Identify which cell holds the provided text, then report its [X, Y] central coordinate. 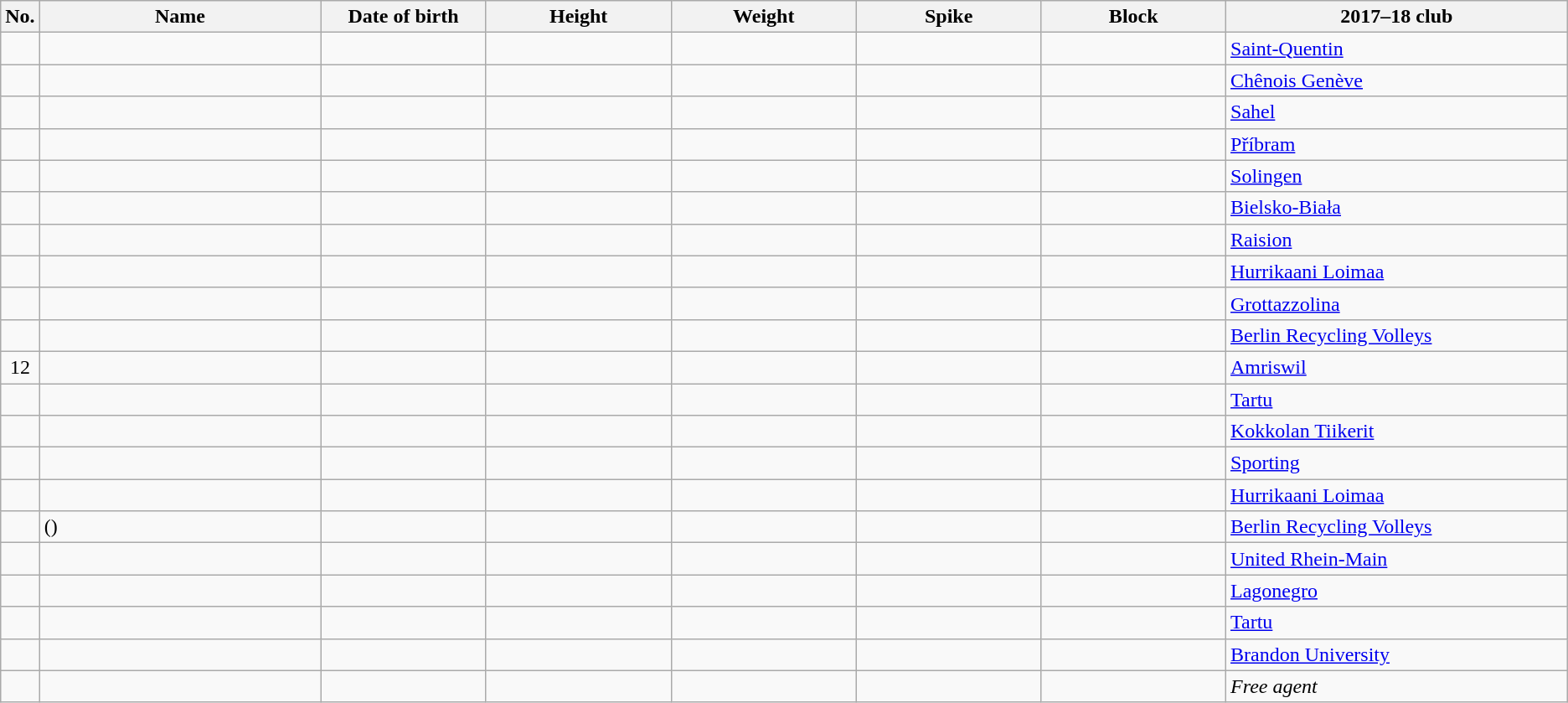
12 [20, 367]
Weight [764, 17]
Grottazzolina [1397, 303]
Sporting [1397, 463]
Block [1134, 17]
Kokkolan Tiikerit [1397, 432]
Sahel [1397, 112]
Příbram [1397, 144]
Height [578, 17]
Name [180, 17]
Bielsko-Biała [1397, 208]
United Rhein-Main [1397, 559]
Saint-Quentin [1397, 49]
Lagonegro [1397, 591]
() [180, 527]
Brandon University [1397, 654]
No. [20, 17]
Chênois Genève [1397, 80]
Amriswil [1397, 367]
Raision [1397, 240]
2017–18 club [1397, 17]
Solingen [1397, 176]
Free agent [1397, 686]
Spike [948, 17]
Date of birth [404, 17]
